Locate the cell with the specified text and output its [x, y] center coordinate. 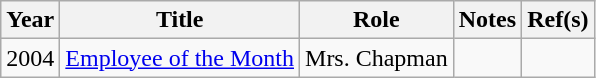
2004 [30, 58]
Mrs. Chapman [377, 58]
Year [30, 20]
Employee of the Month [180, 58]
Role [377, 20]
Title [180, 20]
Ref(s) [558, 20]
Notes [487, 20]
